Provide the (x, y) coordinate of the cell's center where the given text is located.  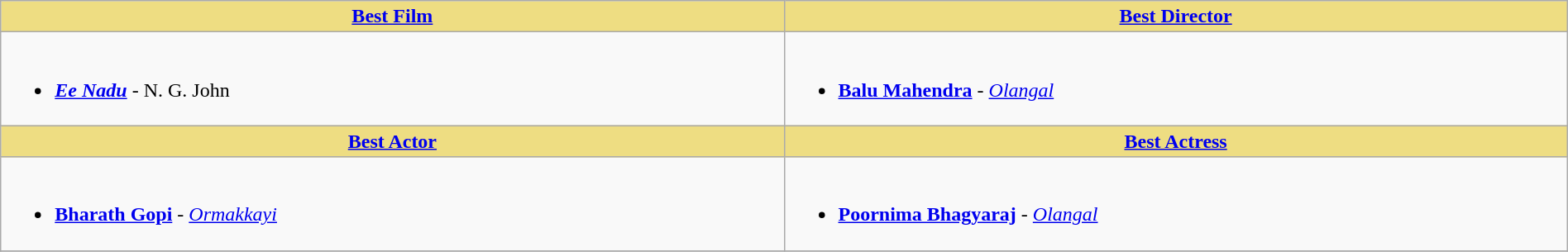
Ee Nadu - N. G. John (392, 79)
Best Film (392, 17)
Best Actor (392, 141)
Best Actress (1176, 141)
Best Director (1176, 17)
Poornima Bhagyaraj - Olangal (1176, 203)
Balu Mahendra - Olangal (1176, 79)
Bharath Gopi - Ormakkayi (392, 203)
